Return the (X, Y) coordinate for the center point of the cell that contains the specified text.  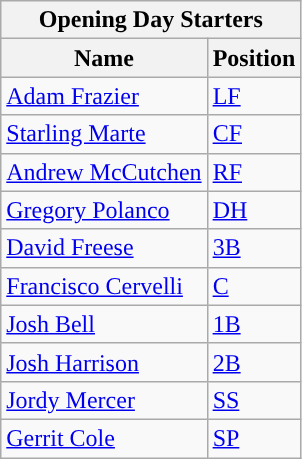
RF (254, 172)
SP (254, 438)
Jordy Mercer (104, 400)
Adam Frazier (104, 96)
3B (254, 248)
CF (254, 134)
Name (104, 58)
2B (254, 362)
Josh Bell (104, 324)
1B (254, 324)
Andrew McCutchen (104, 172)
Josh Harrison (104, 362)
SS (254, 400)
Starling Marte (104, 134)
Gerrit Cole (104, 438)
LF (254, 96)
Francisco Cervelli (104, 286)
Opening Day Starters (151, 20)
C (254, 286)
DH (254, 210)
David Freese (104, 248)
Gregory Polanco (104, 210)
Position (254, 58)
